Find where the given text appears and provide that cell's center as (X, Y) coordinate. 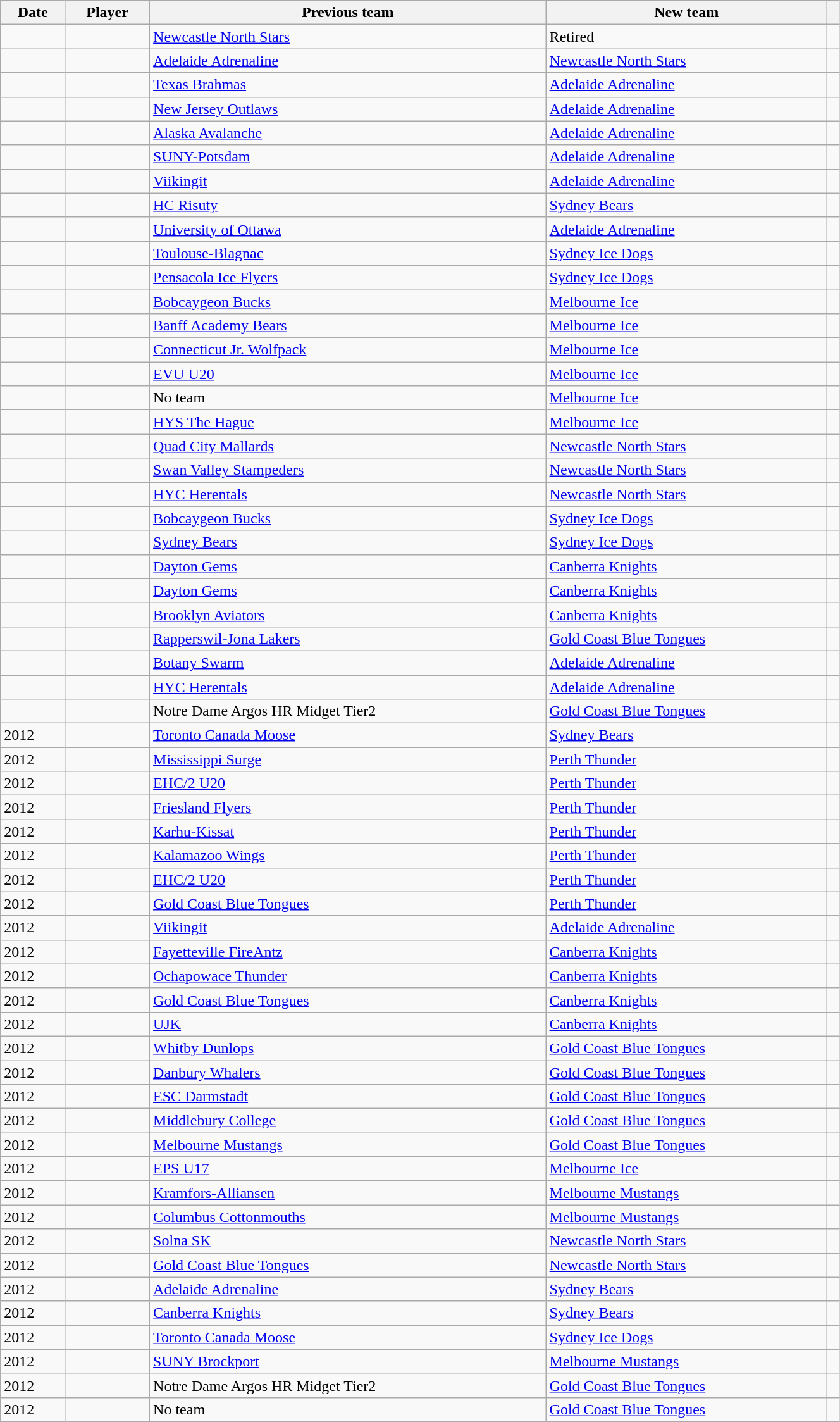
Kalamazoo Wings (348, 856)
SUNY-Potsdam (348, 157)
Quad City Mallards (348, 446)
Connecticut Jr. Wolfpack (348, 350)
Karhu-Kissat (348, 832)
University of Ottawa (348, 229)
Banff Academy Bears (348, 326)
Pensacola Ice Flyers (348, 277)
Kramfors-Alliansen (348, 1193)
Player (108, 13)
Rapperswil-Jona Lakers (348, 639)
New team (686, 13)
Whitby Dunlops (348, 1048)
Friesland Flyers (348, 808)
Botany Swarm (348, 663)
Retired (686, 37)
HC Risuty (348, 205)
Brooklyn Aviators (348, 614)
Middlebury College (348, 1121)
Mississippi Surge (348, 759)
SUNY Brockport (348, 1361)
Solna SK (348, 1241)
HYS The Hague (348, 422)
Swan Valley Stampeders (348, 470)
Columbus Cottonmouths (348, 1217)
Ochapowace Thunder (348, 976)
Date (33, 13)
UJK (348, 1024)
Toulouse-Blagnac (348, 253)
Fayetteville FireAntz (348, 952)
Previous team (348, 13)
EPS U17 (348, 1169)
Danbury Whalers (348, 1073)
Texas Brahmas (348, 85)
ESC Darmstadt (348, 1097)
New Jersey Outlaws (348, 109)
EVU U20 (348, 374)
Alaska Avalanche (348, 133)
